Capture the cell that displays the provided text and extract its (x, y) central coordinate. 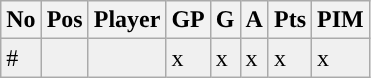
PIM (341, 20)
G (225, 20)
A (254, 20)
Pos (64, 20)
No (21, 20)
Player (127, 20)
# (21, 58)
GP (188, 20)
Pts (290, 20)
